Detect which cell encompasses the target text, then output its (X, Y) center coordinate. 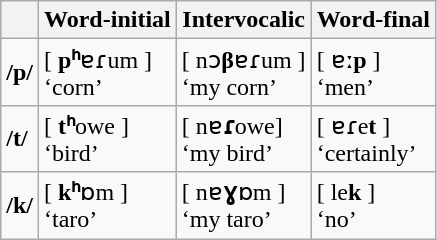
/k/ (20, 206)
[ lek ]‘no’ (373, 206)
[ nɔβɐɾum ]‘my corn’ (244, 72)
/p/ (20, 72)
[ tʰowe ]‘bird’ (108, 138)
[ kʰɒm ]‘taro’ (108, 206)
[ nɐɾowe]‘my bird’ (244, 138)
/t/ (20, 138)
Intervocalic (244, 20)
[ pʰɐɾum ]‘corn’ (108, 72)
Word-initial (108, 20)
[ nɐɣɒm ]‘my taro’ (244, 206)
[ ɐɾet ]‘certainly’ (373, 138)
[ ɐːp ]‘men’ (373, 72)
Word-final (373, 20)
